Detect which cell encompasses the target text, then output its (X, Y) center coordinate. 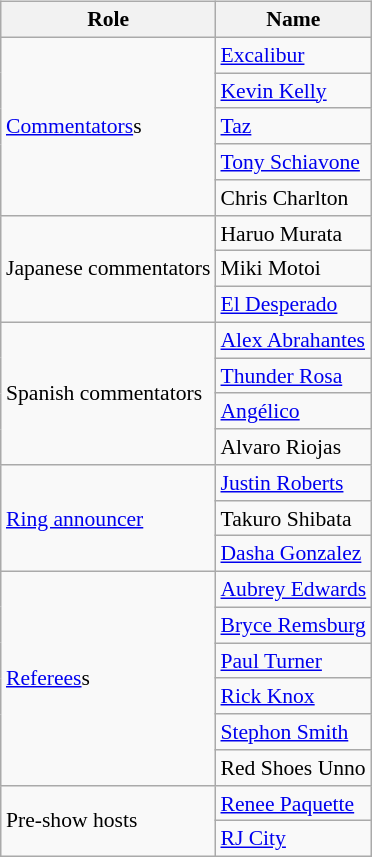
Paul Turner (293, 661)
Refereess (108, 679)
Role (108, 20)
Angélico (293, 411)
Rick Knox (293, 696)
Tony Schiavone (293, 162)
RJ City (293, 839)
Haruo Murata (293, 233)
Justin Roberts (293, 483)
El Desperado (293, 305)
Bryce Remsburg (293, 625)
Excalibur (293, 55)
Commentatorss (108, 126)
Name (293, 20)
Japanese commentators (108, 268)
Dasha Gonzalez (293, 554)
Alvaro Riojas (293, 447)
Miki Motoi (293, 269)
Thunder Rosa (293, 376)
Red Shoes Unno (293, 768)
Stephon Smith (293, 732)
Renee Paquette (293, 803)
Spanish commentators (108, 393)
Chris Charlton (293, 198)
Taz (293, 126)
Pre-show hosts (108, 820)
Aubrey Edwards (293, 590)
Kevin Kelly (293, 91)
Ring announcer (108, 518)
Alex Abrahantes (293, 340)
Takuro Shibata (293, 518)
